From the cell containing the given text, extract its center point as [x, y] coordinate. 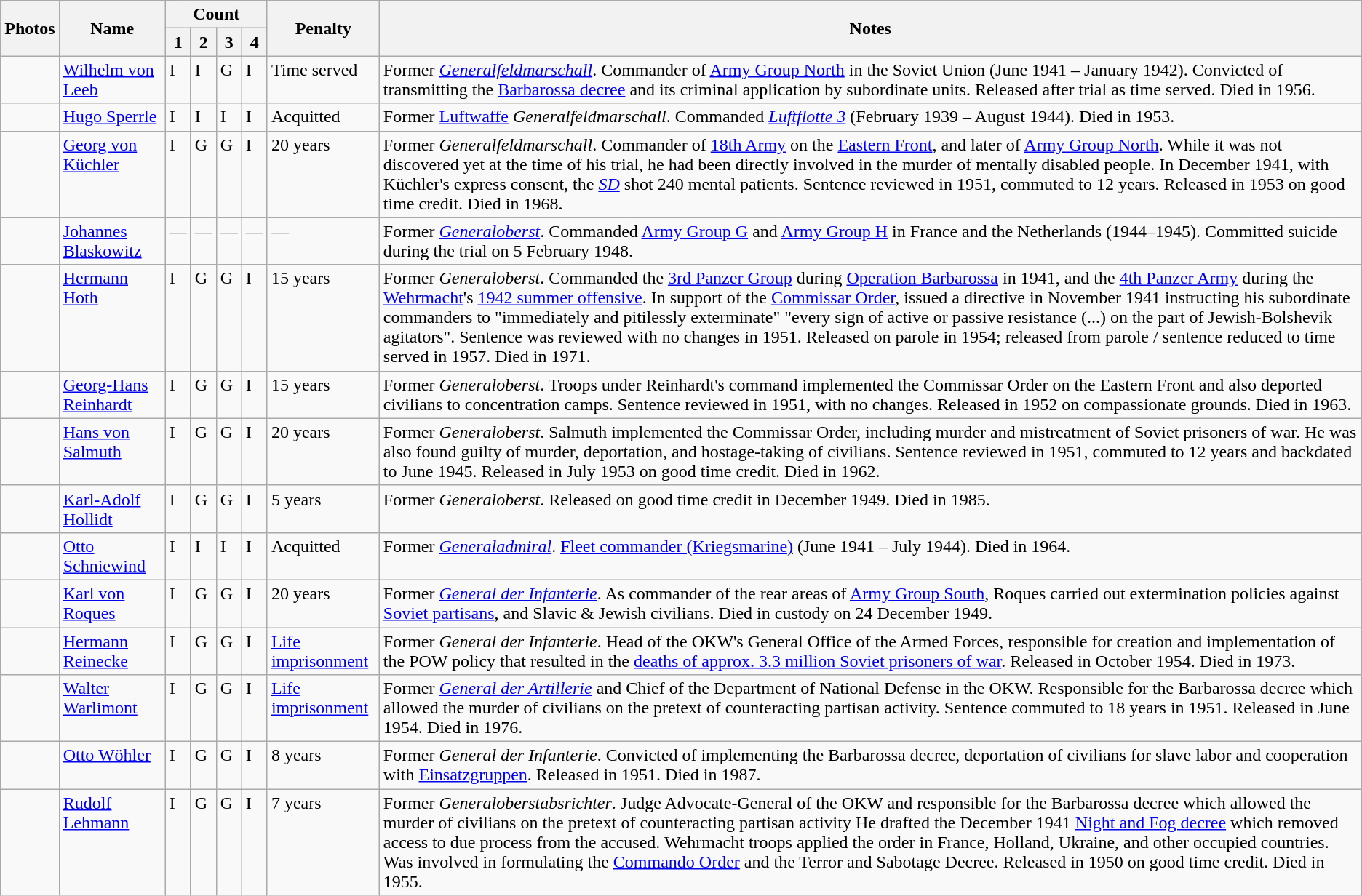
Hermann Hoth [112, 318]
Hermann Reinecke [112, 650]
Count [216, 15]
Hans von Salmuth [112, 452]
Notes [870, 28]
Penalty [323, 28]
2 [204, 42]
Former Generaloberst. Released on good time credit in December 1949. Died in 1985. [870, 509]
5 years [323, 509]
Photos [30, 28]
Name [112, 28]
Otto Schniewind [112, 556]
4 [255, 42]
Karl-Adolf Hollidt [112, 509]
Johannes Blaskowitz [112, 241]
3 [228, 42]
Wilhelm von Leeb [112, 80]
Time served [323, 80]
1 [178, 42]
Karl von Roques [112, 604]
Georg von Küchler [112, 175]
Georg-Hans Reinhardt [112, 394]
Former Luftwaffe Generalfeldmarschall. Commanded Luftflotte 3 (February 1939 – August 1944). Died in 1953. [870, 117]
Otto Wöhler [112, 765]
Walter Warlimont [112, 708]
Rudolf Lehmann [112, 842]
Former Generaladmiral. Fleet commander (Kriegsmarine) (June 1941 – July 1944). Died in 1964. [870, 556]
Hugo Sperrle [112, 117]
8 years [323, 765]
7 years [323, 842]
